Provide the [X, Y] coordinate of the cell's center where the given text is located.  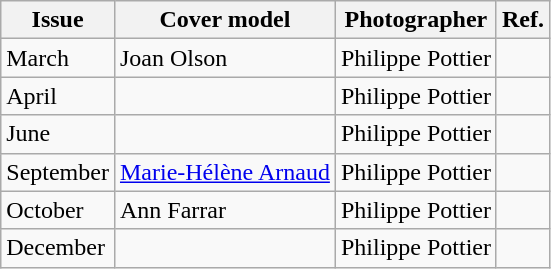
Marie-Hélène Arnaud [224, 172]
March [58, 58]
December [58, 248]
October [58, 210]
Photographer [416, 20]
Issue [58, 20]
April [58, 96]
Cover model [224, 20]
September [58, 172]
Ref. [522, 20]
June [58, 134]
Joan Olson [224, 58]
Ann Farrar [224, 210]
